Provide the [x, y] coordinate of the cell's center where the given text is located.  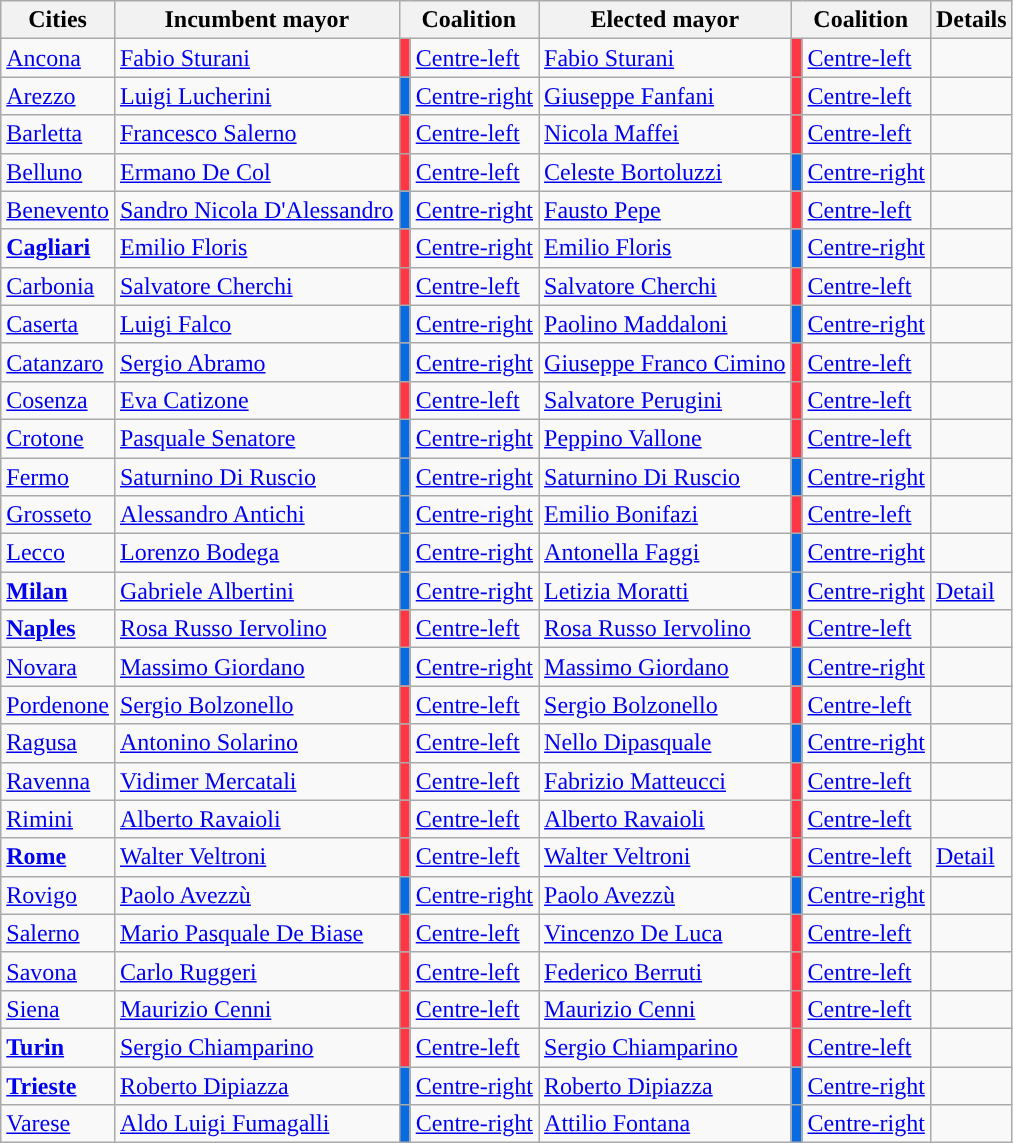
Emilio Bonifazi [665, 515]
Details [971, 20]
Pasquale Senatore [256, 438]
Cosenza [58, 400]
Arezzo [58, 96]
Aldo Luigi Fumagalli [256, 1124]
Antonino Solarino [256, 743]
Fabrizio Matteucci [665, 781]
Catanzaro [58, 362]
Celeste Bortoluzzi [665, 172]
Antonella Faggi [665, 553]
Salvatore Perugini [665, 400]
Crotone [58, 438]
Luigi Falco [256, 324]
Nicola Maffei [665, 134]
Cities [58, 20]
Lecco [58, 553]
Sergio Abramo [256, 362]
Varese [58, 1124]
Giuseppe Fanfani [665, 96]
Letizia Moratti [665, 591]
Fermo [58, 477]
Elected mayor [665, 20]
Novara [58, 667]
Salerno [58, 933]
Naples [58, 629]
Carbonia [58, 286]
Fausto Pepe [665, 210]
Mario Pasquale De Biase [256, 933]
Ragusa [58, 743]
Rome [58, 857]
Belluno [58, 172]
Caserta [58, 324]
Turin [58, 1047]
Ravenna [58, 781]
Federico Berruti [665, 971]
Alessandro Antichi [256, 515]
Attilio Fontana [665, 1124]
Sandro Nicola D'Alessandro [256, 210]
Rovigo [58, 895]
Ermano De Col [256, 172]
Paolino Maddaloni [665, 324]
Nello Dipasquale [665, 743]
Savona [58, 971]
Cagliari [58, 248]
Trieste [58, 1085]
Incumbent mayor [256, 20]
Rimini [58, 819]
Barletta [58, 134]
Peppino Vallone [665, 438]
Ancona [58, 58]
Grosseto [58, 515]
Benevento [58, 210]
Lorenzo Bodega [256, 553]
Vidimer Mercatali [256, 781]
Pordenone [58, 705]
Eva Catizone [256, 400]
Carlo Ruggeri [256, 971]
Vincenzo De Luca [665, 933]
Milan [58, 591]
Luigi Lucherini [256, 96]
Gabriele Albertini [256, 591]
Giuseppe Franco Cimino [665, 362]
Francesco Salerno [256, 134]
Siena [58, 1009]
